Pinpoint the cell where the given text exists, returning its (X, Y) midpoint coordinate. 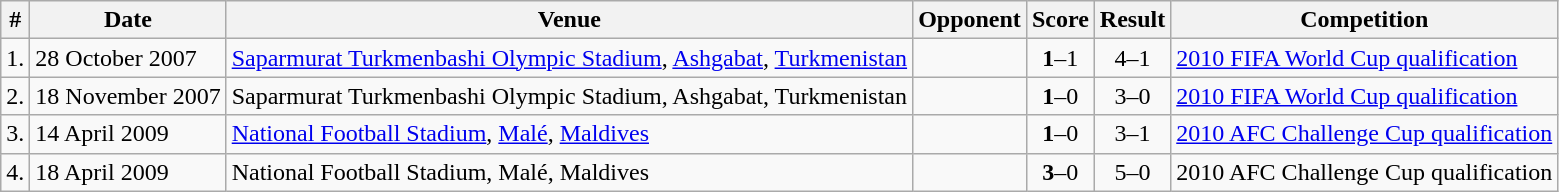
3. (16, 134)
1–1 (1060, 58)
1. (16, 58)
18 April 2009 (128, 172)
Score (1060, 20)
# (16, 20)
28 October 2007 (128, 58)
Opponent (970, 20)
2. (16, 96)
Date (128, 20)
18 November 2007 (128, 96)
5–0 (1132, 172)
4. (16, 172)
Result (1132, 20)
Venue (569, 20)
Competition (1364, 20)
4–1 (1132, 58)
14 April 2009 (128, 134)
3–1 (1132, 134)
